Determine the [x, y] coordinate at the center of the cell enclosing the given text.  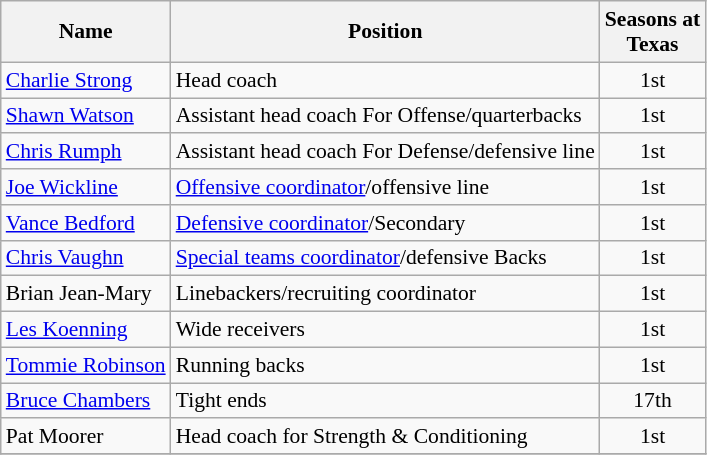
Name [86, 32]
Head coach [386, 80]
Assistant head coach For Defense/defensive line [386, 152]
Chris Vaughn [86, 258]
Brian Jean-Mary [86, 294]
Bruce Chambers [86, 401]
Chris Rumph [86, 152]
Tommie Robinson [86, 365]
Charlie Strong [86, 80]
Defensive coordinator/Secondary [386, 223]
Special teams coordinator/defensive Backs [386, 258]
Vance Bedford [86, 223]
Offensive coordinator/offensive line [386, 187]
Seasons atTexas [652, 32]
Shawn Watson [86, 116]
Position [386, 32]
Head coach for Strength & Conditioning [386, 437]
Les Koenning [86, 330]
Wide receivers [386, 330]
17th [652, 401]
Joe Wickline [86, 187]
Running backs [386, 365]
Tight ends [386, 401]
Linebackers/recruiting coordinator [386, 294]
Pat Moorer [86, 437]
Assistant head coach For Offense/quarterbacks [386, 116]
